Scan for the cell matching the given text and deliver its (x, y) coordinate at center. 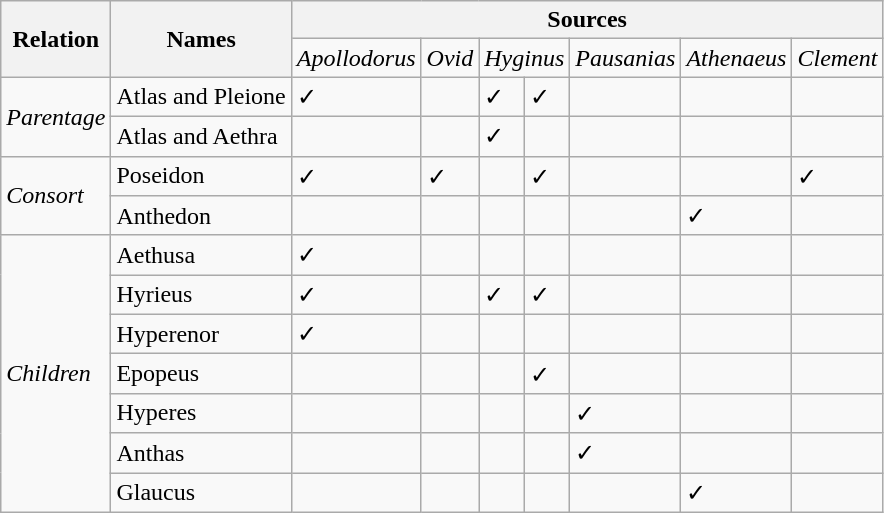
Hyrieus (201, 295)
Pausanias (626, 58)
Hyginus (524, 58)
Anthedon (201, 216)
Apollodorus (356, 58)
Sources (587, 20)
Atlas and Aethra (201, 136)
Poseidon (201, 176)
Clement (838, 58)
Parentage (56, 116)
Relation (56, 39)
Aethusa (201, 255)
Athenaeus (736, 58)
Hyperenor (201, 334)
Consort (56, 196)
Anthas (201, 453)
Names (201, 39)
Hyperes (201, 413)
Atlas and Pleione (201, 97)
Epopeus (201, 374)
Children (56, 374)
Glaucus (201, 492)
Ovid (450, 58)
